For the text-containing cell, return its midpoint in (x, y) coordinate format. 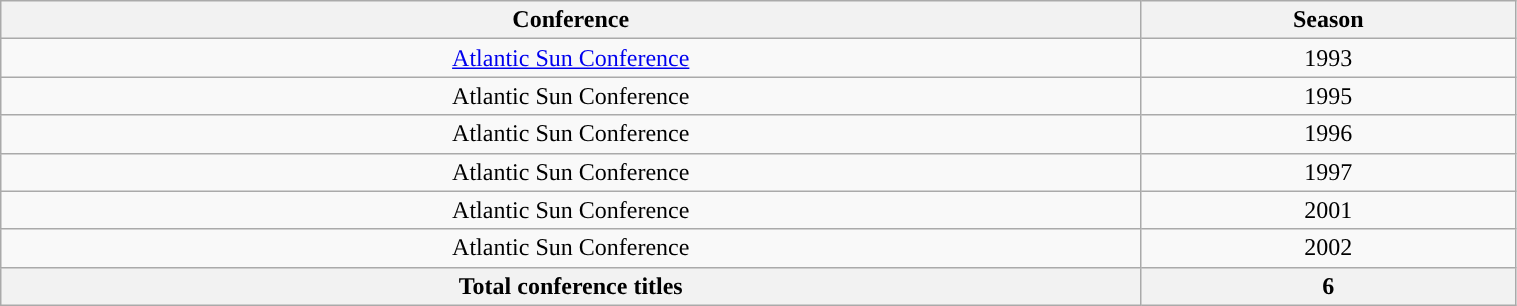
2002 (1328, 248)
1996 (1328, 134)
1995 (1328, 96)
1993 (1328, 58)
6 (1328, 286)
Conference (571, 20)
Season (1328, 20)
Total conference titles (571, 286)
1997 (1328, 172)
2001 (1328, 210)
